Locate the cell with the specified text and output its (X, Y) center coordinate. 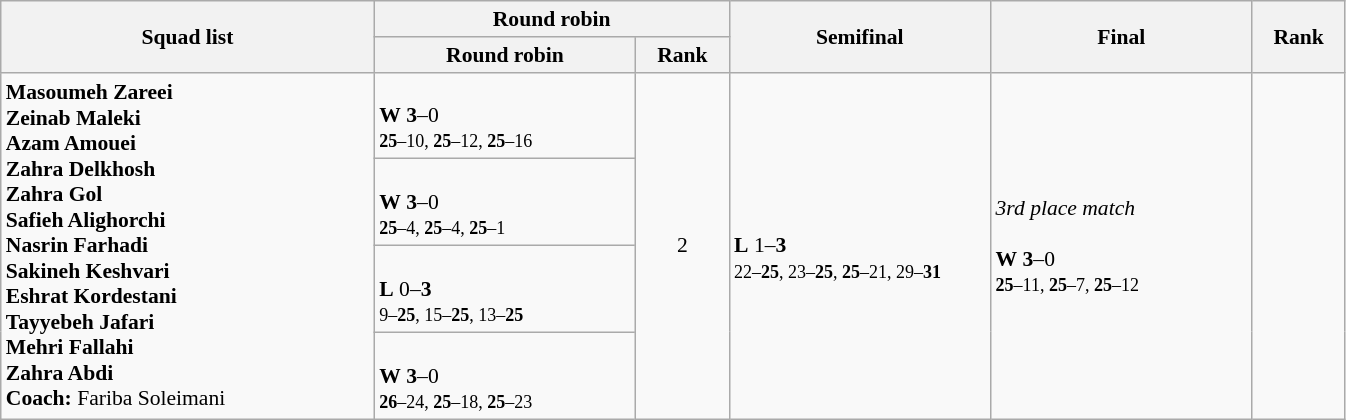
W 3–025–4, 25–4, 25–1 (504, 202)
W 3–026–24, 25–18, 25–23 (504, 376)
L 1–322–25, 23–25, 25–21, 29–31 (860, 245)
L 0–39–25, 15–25, 13–25 (504, 290)
Squad list (188, 36)
Final (1120, 36)
W 3–025–10, 25–12, 25–16 (504, 116)
3rd place matchW 3–025–11, 25–7, 25–12 (1120, 245)
Semifinal (860, 36)
2 (682, 245)
